Pinpoint the cell where the given text exists, returning its (x, y) midpoint coordinate. 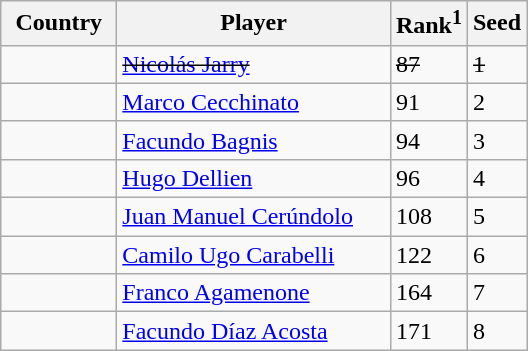
171 (428, 331)
8 (496, 331)
Rank1 (428, 24)
91 (428, 102)
2 (496, 102)
96 (428, 178)
4 (496, 178)
Juan Manuel Cerúndolo (254, 217)
164 (428, 293)
Facundo Díaz Acosta (254, 331)
Country (59, 24)
Hugo Dellien (254, 178)
1 (496, 64)
Facundo Bagnis (254, 140)
Seed (496, 24)
94 (428, 140)
3 (496, 140)
Marco Cecchinato (254, 102)
Franco Agamenone (254, 293)
Nicolás Jarry (254, 64)
6 (496, 255)
Camilo Ugo Carabelli (254, 255)
Player (254, 24)
5 (496, 217)
87 (428, 64)
122 (428, 255)
7 (496, 293)
108 (428, 217)
